Scan for the cell matching the given text and deliver its [X, Y] coordinate at center. 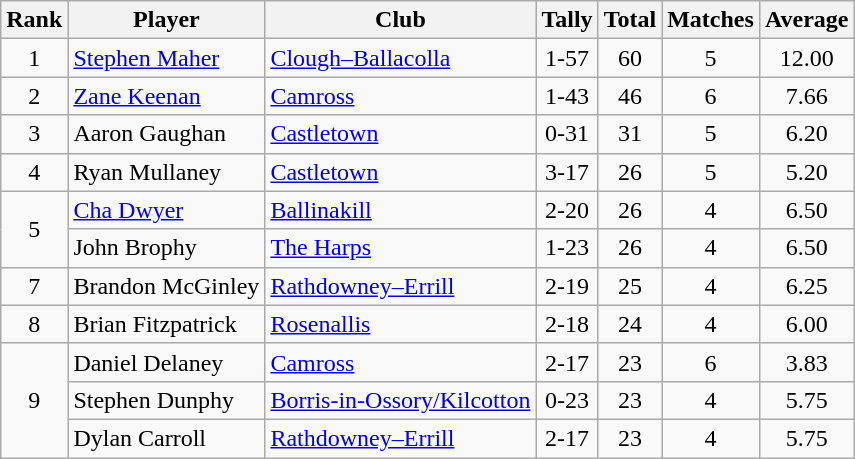
3 [34, 134]
Daniel Delaney [166, 362]
Ryan Mullaney [166, 172]
Matches [711, 20]
2-18 [567, 324]
1-57 [567, 58]
Club [400, 20]
60 [630, 58]
3-17 [567, 172]
Average [806, 20]
7.66 [806, 96]
1-43 [567, 96]
0-23 [567, 400]
2 [34, 96]
Borris-in-Ossory/Kilcotton [400, 400]
2-20 [567, 210]
1 [34, 58]
Rosenallis [400, 324]
7 [34, 286]
Ballinakill [400, 210]
24 [630, 324]
2-19 [567, 286]
6.25 [806, 286]
Brandon McGinley [166, 286]
3.83 [806, 362]
Dylan Carroll [166, 438]
Total [630, 20]
Stephen Maher [166, 58]
12.00 [806, 58]
Cha Dwyer [166, 210]
Stephen Dunphy [166, 400]
9 [34, 400]
31 [630, 134]
Zane Keenan [166, 96]
1-23 [567, 248]
6.20 [806, 134]
Player [166, 20]
6.00 [806, 324]
John Brophy [166, 248]
5.20 [806, 172]
Aaron Gaughan [166, 134]
0-31 [567, 134]
25 [630, 286]
46 [630, 96]
Clough–Ballacolla [400, 58]
The Harps [400, 248]
Rank [34, 20]
8 [34, 324]
Brian Fitzpatrick [166, 324]
Tally [567, 20]
